Output the [X, Y] coordinate of the center of the cell containing the given text.  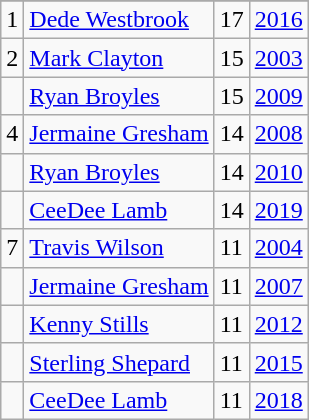
2007 [278, 286]
2016 [278, 20]
Mark Clayton [119, 58]
2015 [278, 362]
17 [232, 20]
2012 [278, 324]
2018 [278, 400]
2019 [278, 210]
2 [12, 58]
2010 [278, 172]
2009 [278, 96]
Kenny Stills [119, 324]
Sterling Shepard [119, 362]
Travis Wilson [119, 248]
Dede Westbrook [119, 20]
2004 [278, 248]
2008 [278, 134]
2003 [278, 58]
7 [12, 248]
1 [12, 20]
4 [12, 134]
